Locate the cell with the specified text and output its (x, y) center coordinate. 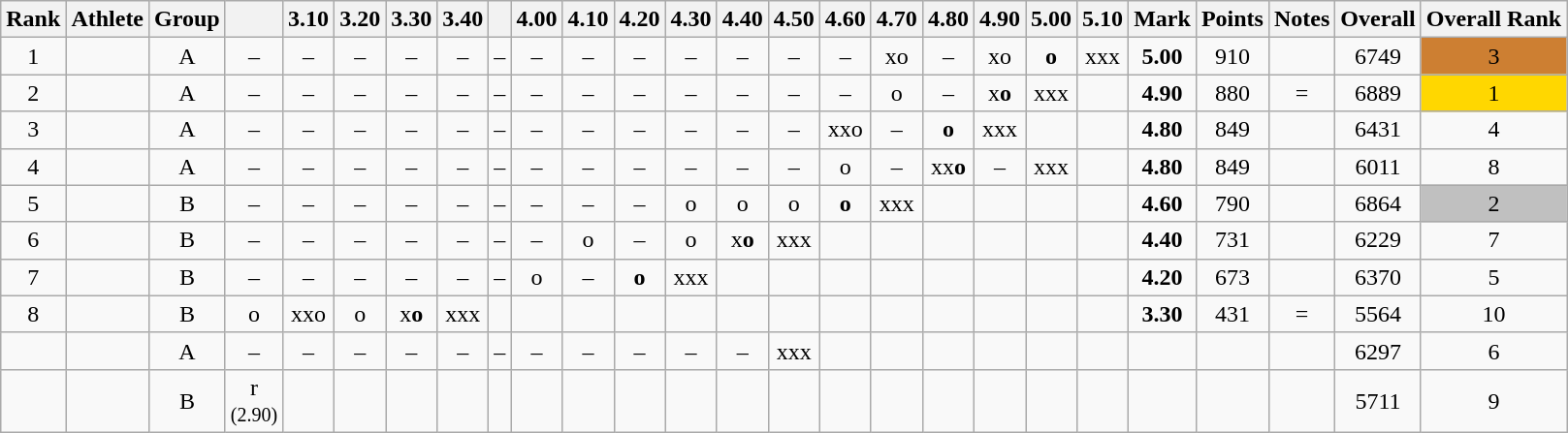
Overall (1378, 19)
Notes (1301, 19)
9 (1493, 401)
4.10 (588, 19)
5.10 (1104, 19)
6370 (1378, 277)
431 (1232, 314)
6864 (1378, 203)
Points (1232, 19)
5711 (1378, 401)
4.70 (896, 19)
6431 (1378, 130)
880 (1232, 93)
4.50 (793, 19)
5564 (1378, 314)
4.30 (690, 19)
6749 (1378, 56)
4.00 (537, 19)
Athlete (108, 19)
10 (1493, 314)
910 (1232, 56)
6229 (1378, 240)
3.10 (308, 19)
Group (188, 19)
6889 (1378, 93)
6011 (1378, 167)
3.20 (361, 19)
731 (1232, 240)
790 (1232, 203)
Overall Rank (1493, 19)
Mark (1163, 19)
Rank (33, 19)
r(2.90) (254, 401)
6297 (1378, 351)
3.40 (464, 19)
673 (1232, 277)
